Detect which cell encompasses the target text, then output its (x, y) center coordinate. 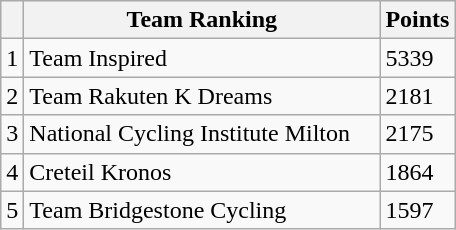
2175 (418, 134)
5 (12, 210)
National Cycling Institute Milton (202, 134)
3 (12, 134)
1864 (418, 172)
1597 (418, 210)
Points (418, 20)
Team Inspired (202, 58)
4 (12, 172)
5339 (418, 58)
2181 (418, 96)
2 (12, 96)
Team Ranking (202, 20)
1 (12, 58)
Creteil Kronos (202, 172)
Team Bridgestone Cycling (202, 210)
Team Rakuten K Dreams (202, 96)
